Scan for the cell matching the given text and deliver its [X, Y] coordinate at center. 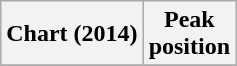
Peakposition [189, 34]
Chart (2014) [72, 34]
